Return the [X, Y] coordinate for the center point of the cell that contains the specified text.  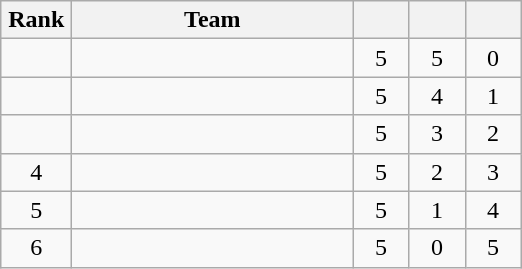
6 [36, 248]
Rank [36, 20]
Team [212, 20]
